Detect which cell encompasses the target text, then output its (X, Y) center coordinate. 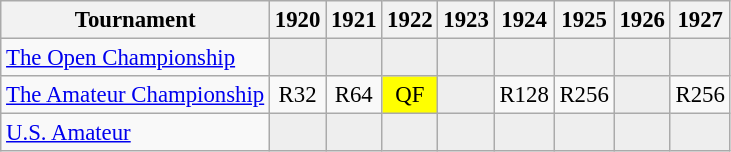
1922 (410, 20)
QF (410, 95)
U.S. Amateur (136, 133)
Tournament (136, 20)
1921 (354, 20)
1925 (584, 20)
The Open Championship (136, 58)
1926 (642, 20)
1924 (524, 20)
1927 (700, 20)
R32 (298, 95)
1923 (466, 20)
1920 (298, 20)
The Amateur Championship (136, 95)
R64 (354, 95)
R128 (524, 95)
